Detect which cell encompasses the target text, then output its [X, Y] center coordinate. 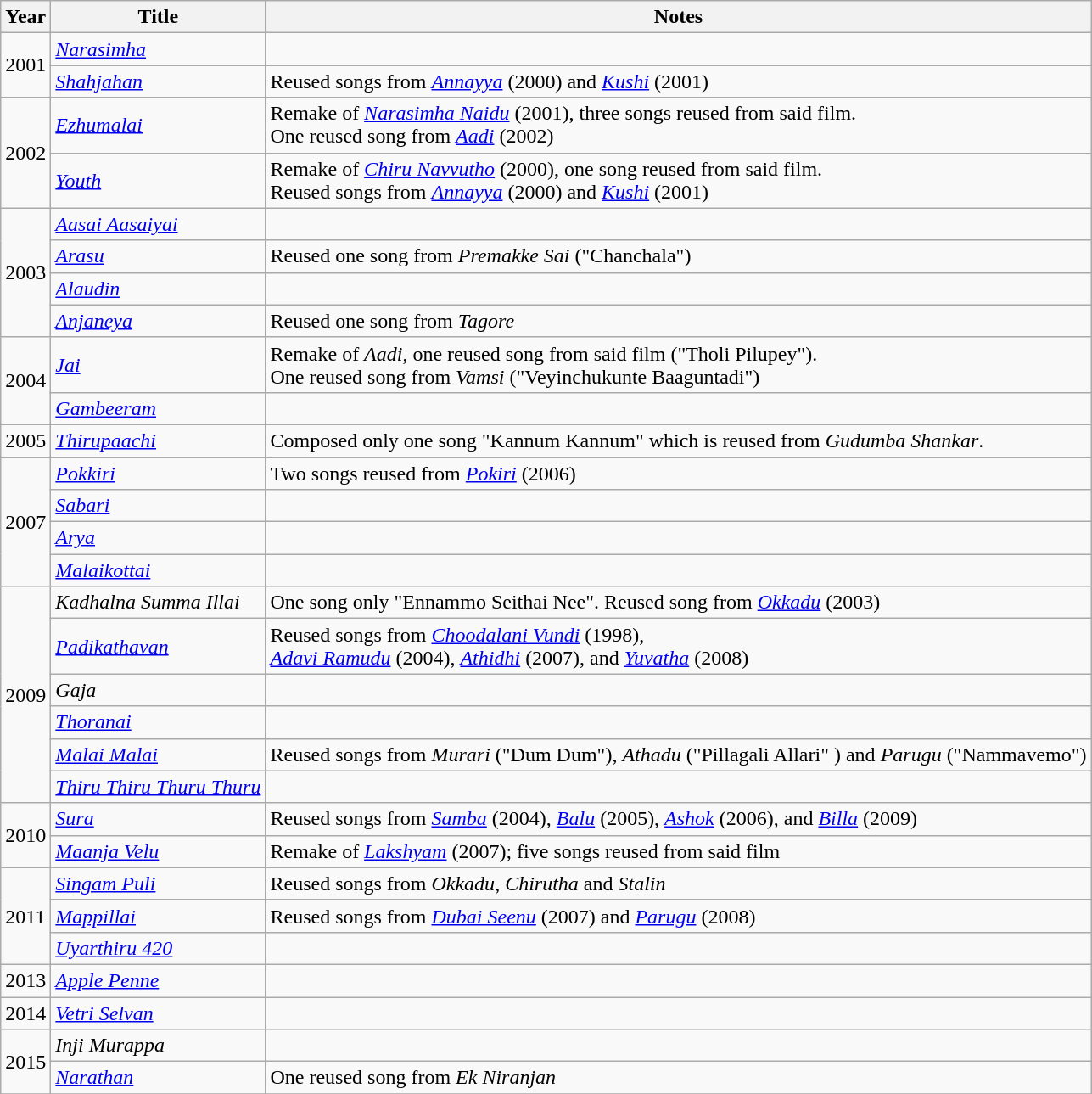
2007 [25, 521]
Anjaneya [158, 321]
Sura [158, 819]
2005 [25, 440]
Reused songs from Dubai Seenu (2007) and Parugu (2008) [679, 916]
Thirupaachi [158, 440]
Title [158, 17]
Uyarthiru 420 [158, 948]
Pokkiri [158, 473]
Remake of Narasimha Naidu (2001), three songs reused from said film. One reused song from Aadi (2002) [679, 126]
Gambeeram [158, 408]
Singam Puli [158, 884]
Notes [679, 17]
Reused songs from Okkadu, Chirutha and Stalin [679, 884]
Padikathavan [158, 647]
Youth [158, 180]
One reused song from Ek Niranjan [679, 1078]
2004 [25, 380]
Year [25, 17]
2001 [25, 65]
Reused one song from Tagore [679, 321]
2011 [25, 916]
2003 [25, 272]
Ezhumalai [158, 126]
Reused songs from Choodalani Vundi (1998), Adavi Ramudu (2004), Athidhi (2007), and Yuvatha (2008) [679, 647]
Apple Penne [158, 980]
Jai [158, 365]
Reused songs from Murari ("Dum Dum"), Athadu ("Pillagali Allari" ) and Parugu ("Nammavemo") [679, 755]
Arasu [158, 256]
Mappillai [158, 916]
Arya [158, 538]
Narathan [158, 1078]
Remake of Chiru Navvutho (2000), one song reused from said film. Reused songs from Annayya (2000) and Kushi (2001) [679, 180]
Malaikottai [158, 570]
2002 [25, 153]
Reused songs from Annayya (2000) and Kushi (2001) [679, 81]
2013 [25, 980]
Two songs reused from Pokiri (2006) [679, 473]
Narasimha [158, 49]
Sabari [158, 506]
Shahjahan [158, 81]
2010 [25, 835]
Remake of Lakshyam (2007); five songs reused from said film [679, 851]
2009 [25, 694]
Inji Murappa [158, 1046]
Reused songs from Samba (2004), Balu (2005), Ashok (2006), and Billa (2009) [679, 819]
Gaja [158, 690]
Reused one song from Premakke Sai ("Chanchala") [679, 256]
Thoranai [158, 722]
Thiru Thiru Thuru Thuru [158, 787]
One song only "Ennammo Seithai Nee". Reused song from Okkadu (2003) [679, 603]
Composed only one song "Kannum Kannum" which is reused from Gudumba Shankar. [679, 440]
2014 [25, 1013]
Vetri Selvan [158, 1013]
2015 [25, 1062]
Alaudin [158, 289]
Maanja Velu [158, 851]
Aasai Aasaiyai [158, 224]
Remake of Aadi, one reused song from said film ("Tholi Pilupey"). One reused song from Vamsi ("Veyinchukunte Baaguntadi") [679, 365]
Malai Malai [158, 755]
Kadhalna Summa Illai [158, 603]
